Capture the cell that displays the provided text and extract its [x, y] central coordinate. 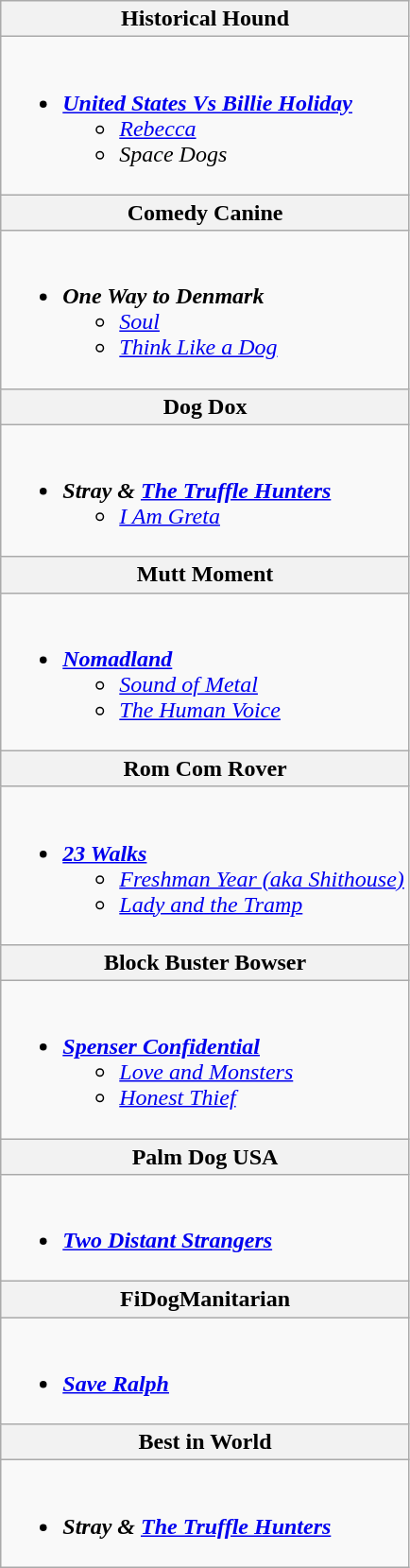
FiDogManitarian [206, 1300]
Two Distant Strangers [206, 1229]
Historical Hound [206, 19]
United States Vs Billie HolidayRebeccaSpace Dogs [206, 115]
Mutt Moment [206, 575]
Palm Dog USA [206, 1156]
One Way to DenmarkSoulThink Like a Dog [206, 310]
NomadlandSound of MetalThe Human Voice [206, 671]
Save Ralph [206, 1370]
Block Buster Bowser [206, 962]
Spenser ConfidentialLove and MonstersHonest Thief [206, 1059]
Best in World [206, 1442]
Dog Dox [206, 406]
Stray & The Truffle HuntersI Am Greta [206, 491]
Stray & The Truffle Hunters [206, 1514]
Comedy Canine [206, 213]
Rom Com Rover [206, 768]
23 Walks Freshman Year (aka Shithouse)Lady and the Tramp [206, 866]
